Pinpoint the cell where the given text exists, returning its [X, Y] midpoint coordinate. 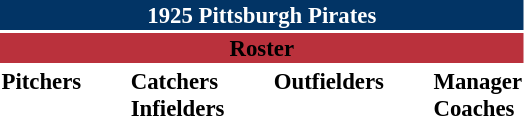
Roster [262, 48]
1925 Pittsburgh Pirates [262, 15]
